Pinpoint the cell where the given text exists, returning its (X, Y) midpoint coordinate. 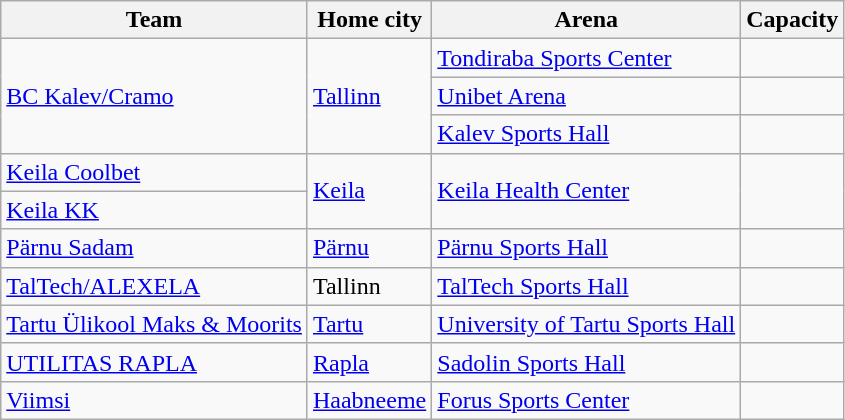
TalTech/ALEXELA (154, 286)
Home city (369, 20)
Pärnu (369, 248)
Unibet Arena (586, 96)
Forus Sports Center (586, 400)
Viimsi (154, 400)
Team (154, 20)
Tartu Ülikool Maks & Moorits (154, 324)
Haabneeme (369, 400)
Keila KK (154, 210)
Tondiraba Sports Center (586, 58)
Keila Coolbet (154, 172)
Tartu (369, 324)
Arena (586, 20)
Capacity (792, 20)
TalTech Sports Hall (586, 286)
Rapla (369, 362)
Pärnu Sadam (154, 248)
University of Tartu Sports Hall (586, 324)
BC Kalev/Cramo (154, 96)
Sadolin Sports Hall (586, 362)
Keila (369, 191)
Kalev Sports Hall (586, 134)
Keila Health Center (586, 191)
UTILITAS RAPLA (154, 362)
Pärnu Sports Hall (586, 248)
